Scan for the cell matching the given text and deliver its (X, Y) coordinate at center. 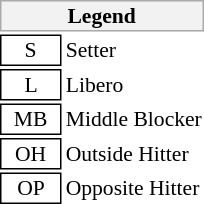
Opposite Hitter (134, 188)
Setter (134, 50)
L (30, 85)
Outside Hitter (134, 154)
MB (30, 120)
Middle Blocker (134, 120)
Libero (134, 85)
S (30, 50)
OH (30, 154)
Legend (102, 16)
OP (30, 188)
